Capture the cell that displays the provided text and extract its [X, Y] central coordinate. 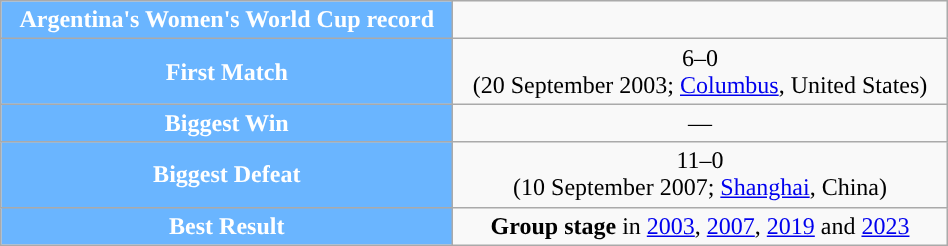
Biggest Defeat [227, 174]
— [700, 123]
6–0 (20 September 2003; Columbus, United States) [700, 72]
11–0 (10 September 2007; Shanghai, China) [700, 174]
Best Result [227, 226]
Biggest Win [227, 123]
First Match [227, 72]
Argentina's Women's World Cup record [227, 20]
Group stage in 2003, 2007, 2019 and 2023 [700, 226]
